From the cell containing the given text, extract its center point as (X, Y) coordinate. 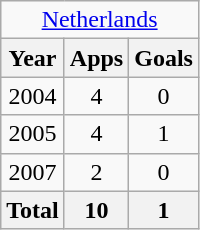
Netherlands (100, 20)
Goals (164, 58)
2004 (33, 96)
Total (33, 210)
2005 (33, 134)
Apps (96, 58)
2 (96, 172)
10 (96, 210)
Year (33, 58)
2007 (33, 172)
